Detect which cell encompasses the target text, then output its (x, y) center coordinate. 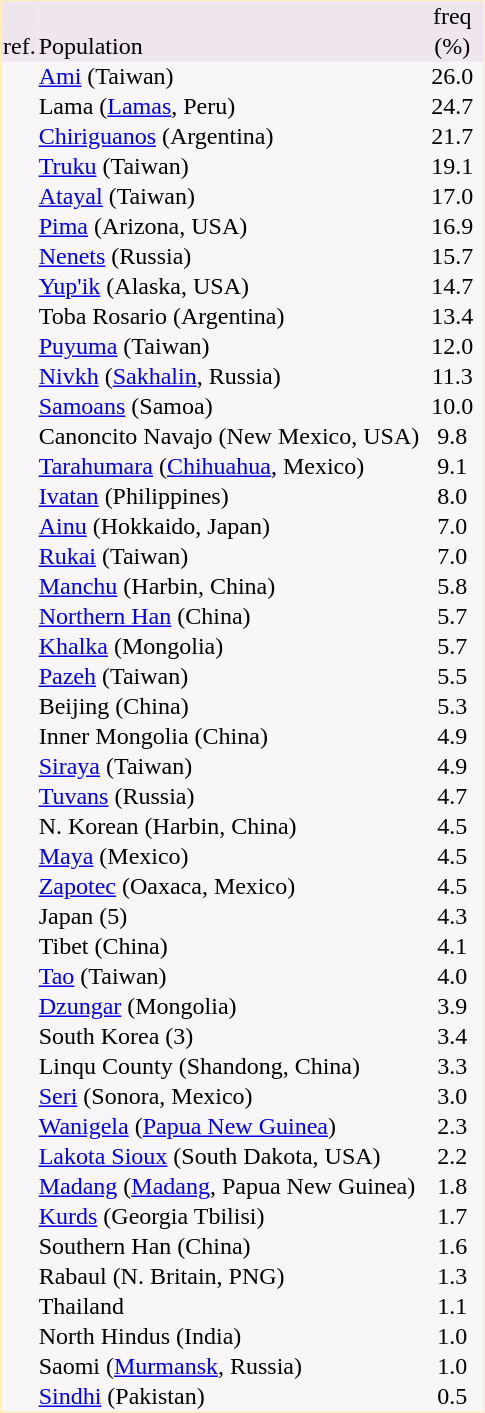
Nenets (Russia) (229, 257)
North Hindus (India) (229, 1337)
4.0 (452, 977)
Lakota Sioux (South Dakota, USA) (229, 1157)
1.8 (452, 1187)
Pazeh (Taiwan) (229, 677)
Sindhi (Pakistan) (229, 1397)
Truku (Taiwan) (229, 167)
Tarahumara (Chihuahua, Mexico) (229, 467)
2.2 (452, 1157)
N. Korean (Harbin, China) (229, 827)
19.1 (452, 167)
Rabaul (N. Britain, PNG) (229, 1277)
Dzungar (Mongolia) (229, 1007)
Tibet (China) (229, 947)
Seri (Sonora, Mexico) (229, 1097)
Beijing (China) (229, 707)
14.7 (452, 287)
Tuvans (Russia) (229, 797)
Lama (Lamas, Peru) (229, 107)
1.1 (452, 1307)
3.4 (452, 1037)
17.0 (452, 197)
(%) (452, 47)
Wanigela (Papua New Guinea) (229, 1127)
3.0 (452, 1097)
Tao (Taiwan) (229, 977)
Atayal (Taiwan) (229, 197)
1.3 (452, 1277)
Siraya (Taiwan) (229, 767)
13.4 (452, 317)
Southern Han (China) (229, 1247)
12.0 (452, 347)
Manchu (Harbin, China) (229, 587)
Samoans (Samoa) (229, 407)
Chiriguanos (Argentina) (229, 137)
9.8 (452, 437)
10.0 (452, 407)
Inner Mongolia (China) (229, 737)
ref. (20, 47)
Canoncito Navajo (New Mexico, USA) (229, 437)
8.0 (452, 497)
Linqu County (Shandong, China) (229, 1067)
Ami (Taiwan) (229, 77)
Rukai (Taiwan) (229, 557)
15.7 (452, 257)
5.3 (452, 707)
Nivkh (Sakhalin, Russia) (229, 377)
Pima (Arizona, USA) (229, 227)
South Korea (3) (229, 1037)
4.3 (452, 917)
2.3 (452, 1127)
26.0 (452, 77)
1.7 (452, 1217)
24.7 (452, 107)
Thailand (229, 1307)
16.9 (452, 227)
0.5 (452, 1397)
3.9 (452, 1007)
Puyuma (Taiwan) (229, 347)
Madang (Madang, Papua New Guinea) (229, 1187)
Population (229, 47)
Ivatan (Philippines) (229, 497)
9.1 (452, 467)
11.3 (452, 377)
5.8 (452, 587)
Japan (5) (229, 917)
5.5 (452, 677)
3.3 (452, 1067)
1.6 (452, 1247)
Yup'ik (Alaska, USA) (229, 287)
Saomi (Murmansk, Russia) (229, 1367)
4.7 (452, 797)
Khalka (Mongolia) (229, 647)
Kurds (Georgia Tbilisi) (229, 1217)
Toba Rosario (Argentina) (229, 317)
Maya (Mexico) (229, 857)
21.7 (452, 137)
4.1 (452, 947)
Ainu (Hokkaido, Japan) (229, 527)
Zapotec (Oaxaca, Mexico) (229, 887)
Northern Han (China) (229, 617)
freq (452, 17)
